Capture the cell that displays the provided text and extract its (x, y) central coordinate. 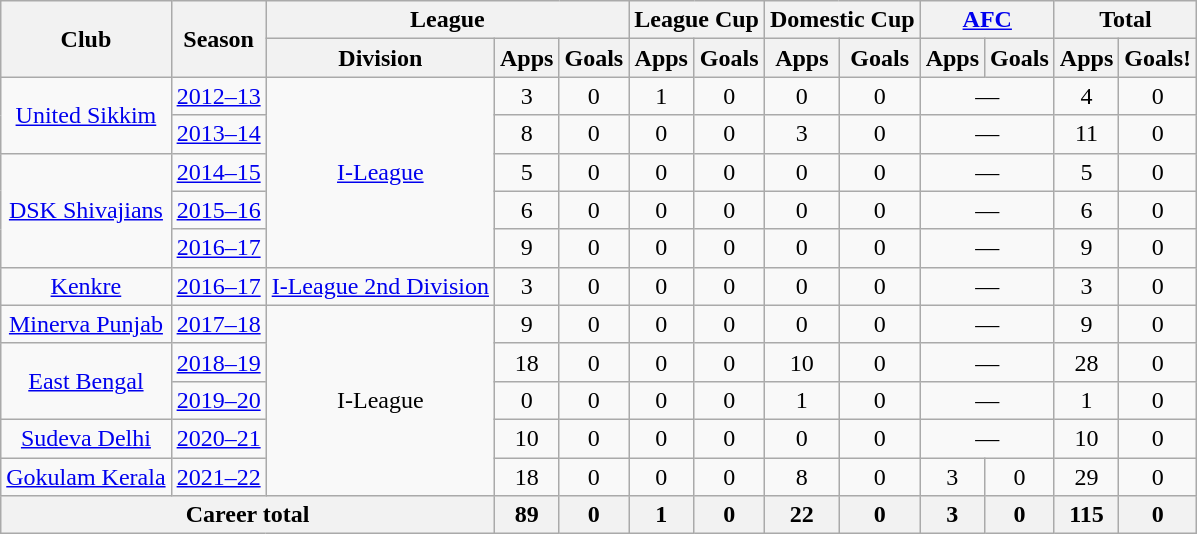
DSK Shivajians (86, 210)
2015–16 (218, 210)
89 (527, 515)
2021–22 (218, 477)
Minerva Punjab (86, 324)
22 (802, 515)
League (448, 20)
29 (1086, 477)
East Bengal (86, 381)
11 (1086, 134)
4 (1086, 96)
Career total (248, 515)
Kenkre (86, 286)
2020–21 (218, 438)
2017–18 (218, 324)
2012–13 (218, 96)
28 (1086, 362)
Sudeva Delhi (86, 438)
2014–15 (218, 172)
Total (1125, 20)
League Cup (697, 20)
2013–14 (218, 134)
AFC (987, 20)
United Sikkim (86, 115)
Division (380, 58)
Goals! (1158, 58)
Gokulam Kerala (86, 477)
Club (86, 39)
2019–20 (218, 400)
2018–19 (218, 362)
I-League 2nd Division (380, 286)
Domestic Cup (842, 20)
115 (1086, 515)
Season (218, 39)
